Provide the (X, Y) coordinate of the cell's center where the given text is located.  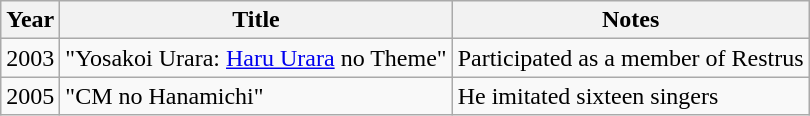
Title (256, 20)
2005 (30, 96)
Year (30, 20)
Participated as a member of Restrus (630, 58)
"Yosakoi Urara: Haru Urara no Theme" (256, 58)
He imitated sixteen singers (630, 96)
2003 (30, 58)
Notes (630, 20)
"CM no Hanamichi" (256, 96)
